Detect which cell encompasses the target text, then output its (x, y) center coordinate. 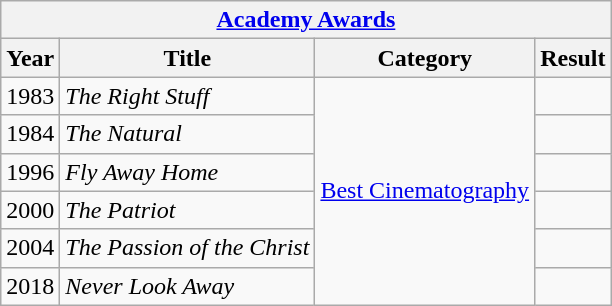
The Passion of the Christ (188, 248)
Best Cinematography (425, 191)
2018 (30, 286)
2000 (30, 210)
Fly Away Home (188, 172)
Title (188, 58)
Academy Awards (306, 20)
The Natural (188, 134)
Result (573, 58)
The Right Stuff (188, 96)
Year (30, 58)
Category (425, 58)
Never Look Away (188, 286)
2004 (30, 248)
1983 (30, 96)
1984 (30, 134)
The Patriot (188, 210)
1996 (30, 172)
